Return the (X, Y) coordinate for the center point of the cell that contains the specified text.  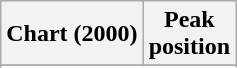
Chart (2000) (72, 34)
Peakposition (189, 34)
